Return the [x, y] coordinate for the center point of the cell that contains the specified text.  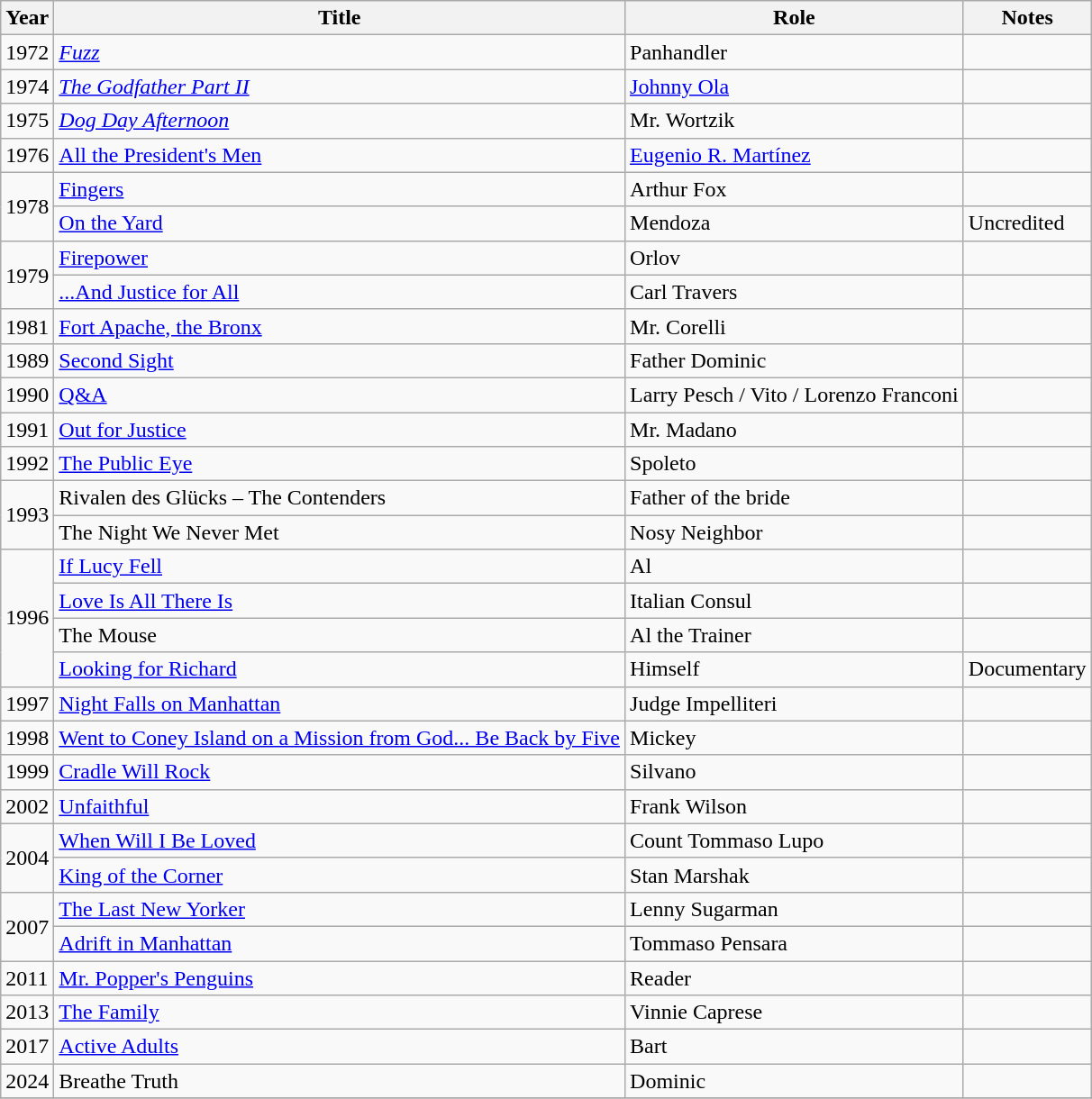
If Lucy Fell [340, 567]
Notes [1027, 18]
The Night We Never Met [340, 532]
Arthur Fox [795, 189]
Count Tommaso Lupo [795, 840]
Reader [795, 977]
The Godfather Part II [340, 86]
When Will I Be Loved [340, 840]
Judge Impelliteri [795, 704]
1989 [27, 360]
Dog Day Afternoon [340, 121]
Went to Coney Island on a Mission from God... Be Back by Five [340, 738]
1976 [27, 155]
Mr. Corelli [795, 326]
1991 [27, 430]
The Public Eye [340, 464]
Looking for Richard [340, 669]
Al the Trainer [795, 635]
Frank Wilson [795, 806]
2024 [27, 1081]
Fort Apache, the Bronx [340, 326]
2013 [27, 1013]
2007 [27, 926]
Uncredited [1027, 223]
2004 [27, 858]
Eugenio R. Martínez [795, 155]
The Last New Yorker [340, 909]
Carl Travers [795, 292]
Fuzz [340, 52]
Adrift in Manhattan [340, 943]
Firepower [340, 258]
Second Sight [340, 360]
1978 [27, 206]
Role [795, 18]
The Family [340, 1013]
1975 [27, 121]
Cradle Will Rock [340, 772]
Himself [795, 669]
Documentary [1027, 669]
Mr. Wortzik [795, 121]
Al [795, 567]
1996 [27, 618]
Lenny Sugarman [795, 909]
Breathe Truth [340, 1081]
Out for Justice [340, 430]
Father Dominic [795, 360]
Dominic [795, 1081]
Johnny Ola [795, 86]
1972 [27, 52]
2011 [27, 977]
Vinnie Caprese [795, 1013]
Italian Consul [795, 601]
Silvano [795, 772]
Orlov [795, 258]
1990 [27, 395]
Spoleto [795, 464]
Mendoza [795, 223]
2017 [27, 1047]
Father of the bride [795, 498]
Panhandler [795, 52]
Larry Pesch / Vito / Lorenzo Franconi [795, 395]
2002 [27, 806]
Title [340, 18]
Q&A [340, 395]
Love Is All There Is [340, 601]
The Mouse [340, 635]
Tommaso Pensara [795, 943]
Mickey [795, 738]
On the Yard [340, 223]
Unfaithful [340, 806]
Bart [795, 1047]
Mr. Madano [795, 430]
Stan Marshak [795, 875]
Active Adults [340, 1047]
Night Falls on Manhattan [340, 704]
1981 [27, 326]
Year [27, 18]
All the President's Men [340, 155]
Mr. Popper's Penguins [340, 977]
1992 [27, 464]
Nosy Neighbor [795, 532]
1997 [27, 704]
Rivalen des Glücks – The Contenders [340, 498]
1979 [27, 275]
1998 [27, 738]
1974 [27, 86]
1999 [27, 772]
Fingers [340, 189]
King of the Corner [340, 875]
...And Justice for All [340, 292]
1993 [27, 515]
